Output the (X, Y) coordinate of the center of the cell containing the given text.  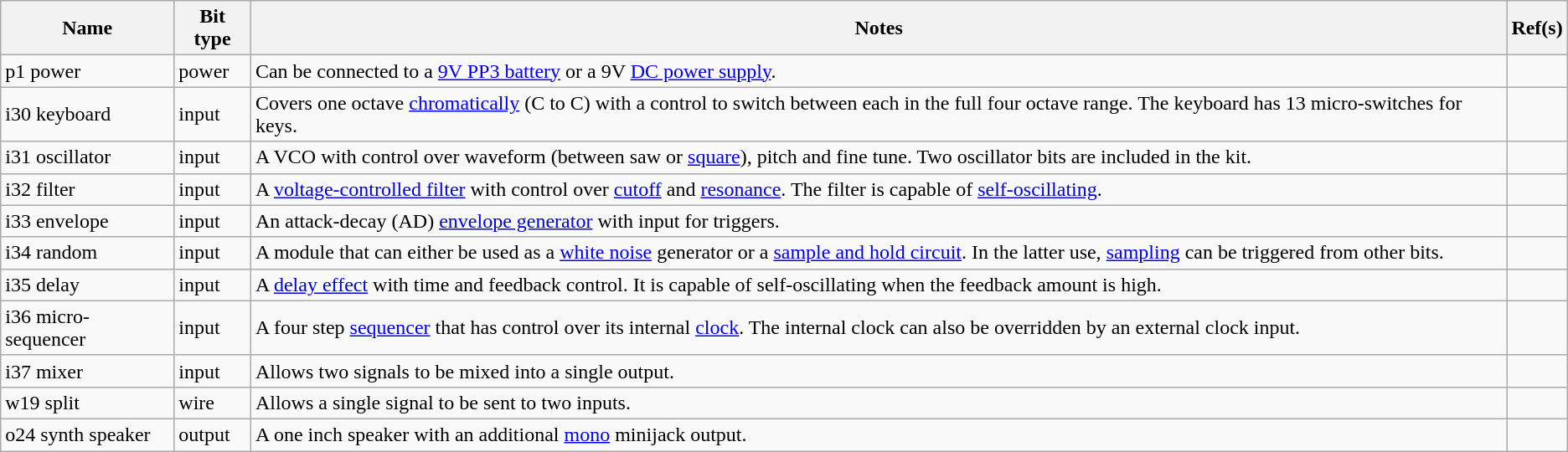
w19 split (87, 403)
i32 filter (87, 189)
Name (87, 28)
Can be connected to a 9V PP3 battery or a 9V DC power supply. (878, 71)
i31 oscillator (87, 157)
A four step sequencer that has control over its internal clock. The internal clock can also be overridden by an external clock input. (878, 328)
Allows a single signal to be sent to two inputs. (878, 403)
Allows two signals to be mixed into a single output. (878, 371)
Notes (878, 28)
i35 delay (87, 285)
wire (213, 403)
An attack-decay (AD) envelope generator with input for triggers. (878, 221)
i33 envelope (87, 221)
Ref(s) (1537, 28)
A VCO with control over waveform (between saw or square), pitch and fine tune. Two oscillator bits are included in the kit. (878, 157)
A delay effect with time and feedback control. It is capable of self-oscillating when the feedback amount is high. (878, 285)
p1 power (87, 71)
A one inch speaker with an additional mono minijack output. (878, 434)
o24 synth speaker (87, 434)
i34 random (87, 253)
output (213, 434)
power (213, 71)
i30 keyboard (87, 114)
A voltage-controlled filter with control over cutoff and resonance. The filter is capable of self-oscillating. (878, 189)
Bit type (213, 28)
i36 micro-sequencer (87, 328)
i37 mixer (87, 371)
